Return (x, y) of the center of cell containing provided text 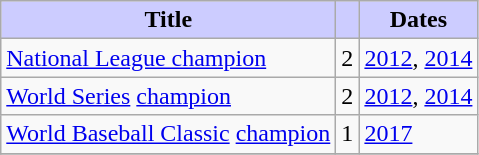
1 (348, 134)
Title (168, 20)
2017 (418, 134)
National League champion (168, 58)
Dates (418, 20)
World Series champion (168, 96)
World Baseball Classic champion (168, 134)
